Provide the (x, y) coordinate of the cell's center where the given text is located.  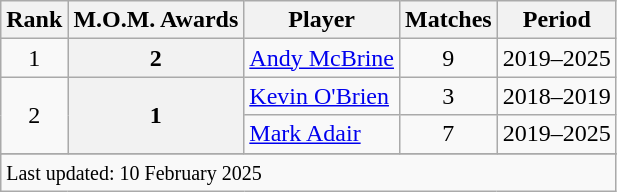
Mark Adair (322, 134)
Kevin O'Brien (322, 96)
M.O.M. Awards (156, 20)
Rank (34, 20)
7 (449, 134)
Last updated: 10 February 2025 (309, 172)
Andy McBrine (322, 58)
Matches (449, 20)
2018–2019 (556, 96)
Player (322, 20)
Period (556, 20)
3 (449, 96)
9 (449, 58)
